Determine the (x, y) coordinate at the center of the cell enclosing the given text.  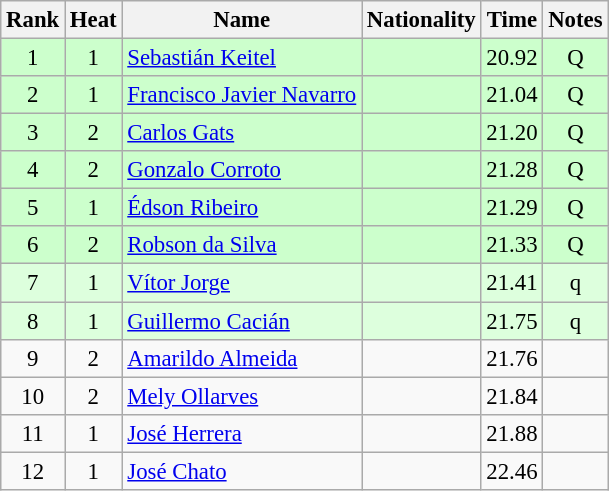
21.41 (512, 283)
21.75 (512, 321)
21.84 (512, 396)
Nationality (422, 20)
8 (33, 321)
7 (33, 283)
10 (33, 396)
Francisco Javier Navarro (242, 95)
Vítor Jorge (242, 283)
20.92 (512, 58)
Heat (94, 20)
21.33 (512, 245)
Robson da Silva (242, 245)
Mely Ollarves (242, 396)
21.76 (512, 358)
21.20 (512, 133)
22.46 (512, 471)
11 (33, 433)
12 (33, 471)
4 (33, 170)
Sebastián Keitel (242, 58)
21.29 (512, 208)
9 (33, 358)
José Herrera (242, 433)
3 (33, 133)
Gonzalo Corroto (242, 170)
6 (33, 245)
Édson Ribeiro (242, 208)
Notes (576, 20)
21.88 (512, 433)
21.04 (512, 95)
Rank (33, 20)
Time (512, 20)
Name (242, 20)
Guillermo Cacián (242, 321)
21.28 (512, 170)
José Chato (242, 471)
Carlos Gats (242, 133)
Amarildo Almeida (242, 358)
5 (33, 208)
